Provide the (x, y) coordinate of the cell's center where the given text is located.  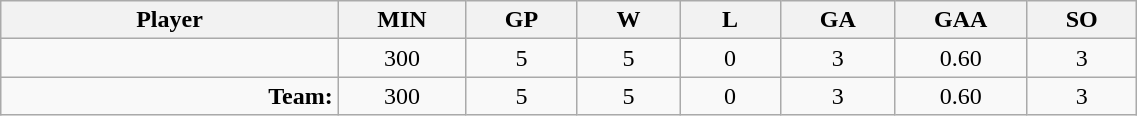
GA (838, 20)
MIN (402, 20)
SO (1081, 20)
W (628, 20)
GAA (961, 20)
Player (170, 20)
L (730, 20)
GP (522, 20)
Team: (170, 96)
